Determine the (X, Y) coordinate at the center of the cell enclosing the given text.  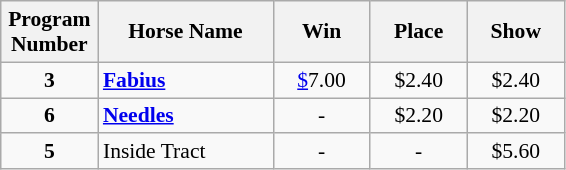
Inside Tract (186, 152)
Show (516, 32)
Fabius (186, 80)
Horse Name (186, 32)
Win (322, 32)
Place (418, 32)
$7.00 (322, 80)
5 (50, 152)
3 (50, 80)
Program Number (50, 32)
$5.60 (516, 152)
6 (50, 116)
Needles (186, 116)
